Identify which cell holds the provided text, then report its (X, Y) central coordinate. 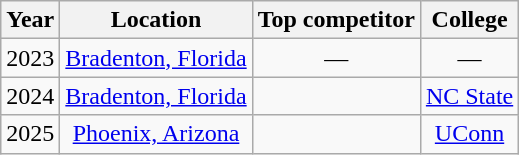
Location (156, 20)
College (469, 20)
Top competitor (336, 20)
2023 (30, 58)
NC State (469, 96)
Year (30, 20)
2025 (30, 134)
UConn (469, 134)
Phoenix, Arizona (156, 134)
2024 (30, 96)
